Find where the given text appears and provide that cell's center as [x, y] coordinate. 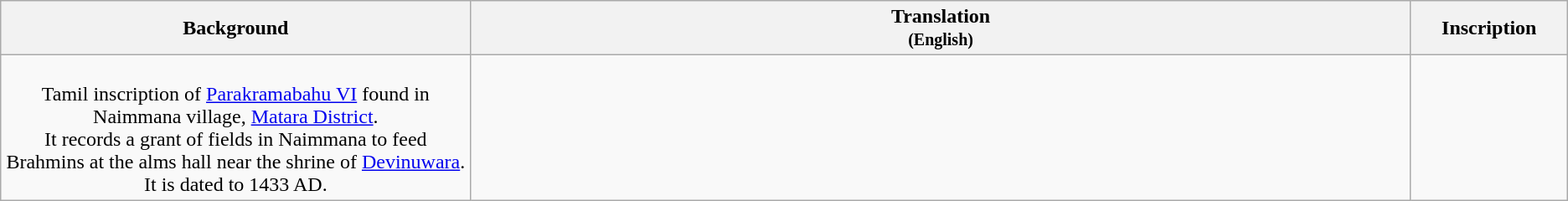
Background [236, 28]
Translation(English) [941, 28]
Inscription [1489, 28]
